Provide the (X, Y) coordinate of the cell's center where the given text is located.  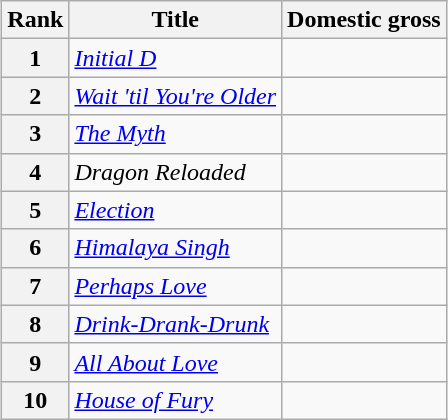
Election (176, 210)
Himalaya Singh (176, 248)
Drink-Drank-Drunk (176, 324)
Initial D (176, 58)
Rank (36, 20)
8 (36, 324)
House of Fury (176, 400)
6 (36, 248)
Wait 'til You're Older (176, 96)
Dragon Reloaded (176, 172)
All About Love (176, 362)
Perhaps Love (176, 286)
The Myth (176, 134)
1 (36, 58)
3 (36, 134)
2 (36, 96)
5 (36, 210)
10 (36, 400)
Domestic gross (364, 20)
Title (176, 20)
7 (36, 286)
4 (36, 172)
9 (36, 362)
